Locate the cell with the specified text and output its (X, Y) center coordinate. 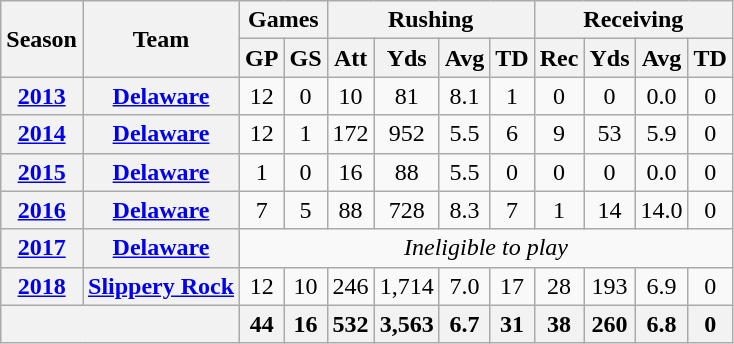
Ineligible to play (486, 248)
2015 (42, 172)
1,714 (406, 286)
GP (262, 58)
6.8 (662, 324)
Rec (559, 58)
81 (406, 96)
Season (42, 39)
2016 (42, 210)
53 (610, 134)
6.9 (662, 286)
Games (284, 20)
GS (306, 58)
193 (610, 286)
7.0 (464, 286)
31 (512, 324)
17 (512, 286)
172 (350, 134)
Att (350, 58)
246 (350, 286)
38 (559, 324)
14.0 (662, 210)
3,563 (406, 324)
2014 (42, 134)
728 (406, 210)
532 (350, 324)
9 (559, 134)
6.7 (464, 324)
8.1 (464, 96)
14 (610, 210)
Team (160, 39)
5 (306, 210)
28 (559, 286)
2018 (42, 286)
2017 (42, 248)
Receiving (633, 20)
Slippery Rock (160, 286)
5.9 (662, 134)
44 (262, 324)
2013 (42, 96)
952 (406, 134)
260 (610, 324)
6 (512, 134)
Rushing (430, 20)
8.3 (464, 210)
